Determine the [X, Y] coordinate at the center of the cell enclosing the given text.  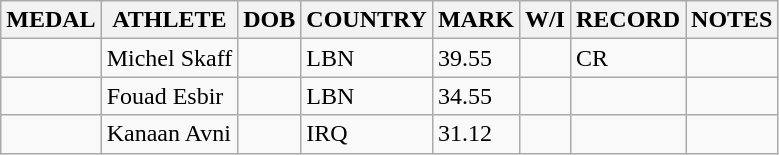
Kanaan Avni [170, 134]
ATHLETE [170, 20]
DOB [270, 20]
COUNTRY [367, 20]
Fouad Esbir [170, 96]
31.12 [476, 134]
RECORD [628, 20]
MARK [476, 20]
CR [628, 58]
MEDAL [51, 20]
IRQ [367, 134]
34.55 [476, 96]
W/I [544, 20]
Michel Skaff [170, 58]
NOTES [732, 20]
39.55 [476, 58]
